Capture the cell that displays the provided text and extract its [X, Y] central coordinate. 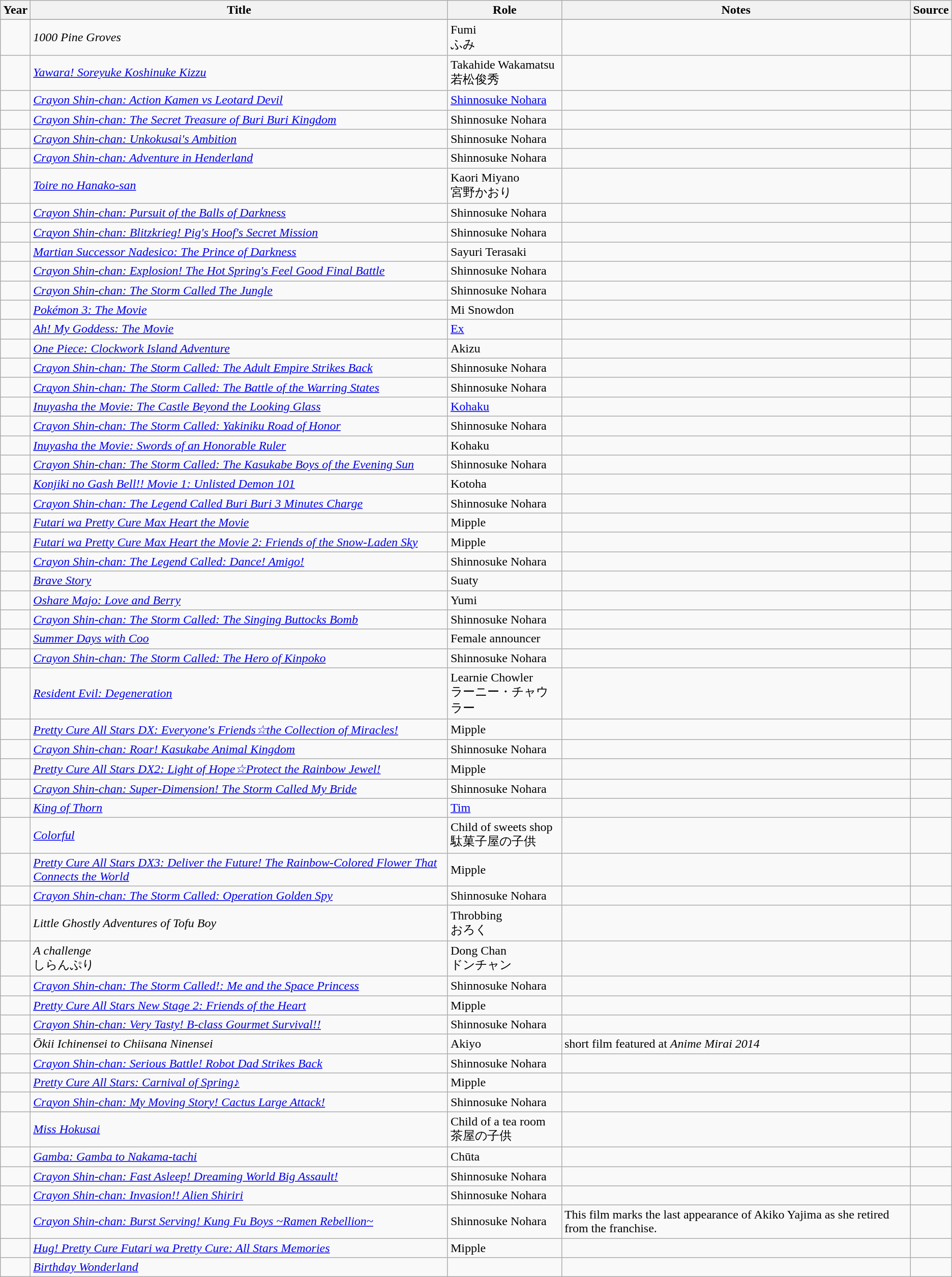
Birthday Wonderland [239, 1267]
Summer Days with Coo [239, 639]
Ex [504, 329]
Crayon Shin-chan: Serious Battle! Robot Dad Strikes Back [239, 1063]
Brave Story [239, 581]
Colorful [239, 836]
Inuyasha the Movie: The Castle Beyond the Looking Glass [239, 406]
Gamba: Gamba to Nakama-tachi [239, 1156]
Yawara! Soreyuke Koshinuke Kizzu [239, 73]
Crayon Shin-chan: The Storm Called!: Me and the Space Princess [239, 986]
Kaori Miyano宮野かおり [504, 186]
Crayon Shin-chan: Super-Dimension! The Storm Called My Bride [239, 789]
Pretty Cure All Stars DX3: Deliver the Future! The Rainbow-Colored Flower That Connects the World [239, 870]
Akizu [504, 348]
Crayon Shin-chan: The Storm Called: The Battle of the Warring States [239, 387]
Crayon Shin-chan: Blitzkrieg! Pig's Hoof's Secret Mission [239, 232]
Takahide Wakamatsu若松俊秀 [504, 73]
Oshare Majo: Love and Berry [239, 600]
Yumi [504, 600]
Crayon Shin-chan: Pursuit of the Balls of Darkness [239, 213]
Mi Snowdon [504, 310]
Crayon Shin-chan: Adventure in Henderland [239, 158]
Female announcer [504, 639]
Crayon Shin-chan: The Storm Called: The Kasukabe Boys of the Evening Sun [239, 465]
Child of sweets shop駄菓子屋の子供 [504, 836]
Ah! My Goddess: The Movie [239, 329]
Crayon Shin-chan: The Secret Treasure of Buri Buri Kingdom [239, 120]
Toire no Hanako-san [239, 186]
Source [931, 10]
Sayuri Terasaki [504, 252]
Kotoha [504, 484]
Child of a tea room茶屋の子供 [504, 1130]
Notes [736, 10]
Throbbingおろく [504, 923]
Konjiki no Gash Bell!! Movie 1: Unlisted Demon 101 [239, 484]
Learnie Chowlerラーニー・チャウラー [504, 694]
One Piece: Clockwork Island Adventure [239, 348]
Crayon Shin-chan: Very Tasty! B-class Gourmet Survival!! [239, 1025]
Crayon Shin-chan: The Storm Called: The Adult Empire Strikes Back [239, 368]
A challengeしらんぷり [239, 959]
Ōkii Ichinensei to Chiisana Ninensei [239, 1044]
Crayon Shin-chan: The Legend Called: Dance! Amigo! [239, 561]
Crayon Shin-chan: The Storm Called: Operation Golden Spy [239, 896]
Crayon Shin-chan: Explosion! The Hot Spring's Feel Good Final Battle [239, 271]
Martian Successor Nadesico: The Prince of Darkness [239, 252]
Tim [504, 808]
Pokémon 3: The Movie [239, 310]
Title [239, 10]
Crayon Shin-chan: Invasion!! Alien Shiriri [239, 1196]
Fumiふみ [504, 38]
Crayon Shin-chan: My Moving Story! Cactus Large Attack! [239, 1102]
1000 Pine Groves [239, 38]
Crayon Shin-chan: The Storm Called: Yakiniku Road of Honor [239, 426]
Crayon Shin-chan: The Storm Called: The Singing Buttocks Bomb [239, 619]
Crayon Shin-chan: The Legend Called Buri Buri 3 Minutes Charge [239, 503]
short film featured at Anime Mirai 2014 [736, 1044]
Little Ghostly Adventures of Tofu Boy [239, 923]
Pretty Cure All Stars: Carnival of Spring♪ [239, 1083]
Resident Evil: Degeneration [239, 694]
Crayon Shin-chan: Action Kamen vs Leotard Devil [239, 100]
Crayon Shin-chan: Fast Asleep! Dreaming World Big Assault! [239, 1176]
Crayon Shin-chan: Roar! Kasukabe Animal Kingdom [239, 749]
Role [504, 10]
Pretty Cure All Stars DX2: Light of Hope☆Protect the Rainbow Jewel! [239, 769]
Futari wa Pretty Cure Max Heart the Movie 2: Friends of the Snow-Laden Sky [239, 542]
Dong Chanドンチャン [504, 959]
Pretty Cure All Stars DX: Everyone's Friends☆the Collection of Miracles! [239, 729]
Hug! Pretty Cure Futari wa Pretty Cure: All Stars Memories [239, 1248]
King of Thorn [239, 808]
Miss Hokusai [239, 1130]
This film marks the last appearance of Akiko Yajima as she retired from the franchise. [736, 1222]
Suaty [504, 581]
Inuyasha the Movie: Swords of an Honorable Ruler [239, 445]
Crayon Shin-chan: Burst Serving! Kung Fu Boys ~Ramen Rebellion~ [239, 1222]
Akiyo [504, 1044]
Crayon Shin-chan: Unkokusai's Ambition [239, 139]
Pretty Cure All Stars New Stage 2: Friends of the Heart [239, 1005]
Futari wa Pretty Cure Max Heart the Movie [239, 523]
Year [15, 10]
Crayon Shin-chan: The Storm Called: The Hero of Kinpoko [239, 658]
Chūta [504, 1156]
Crayon Shin-chan: The Storm Called The Jungle [239, 290]
